Detect which cell encompasses the target text, then output its [x, y] center coordinate. 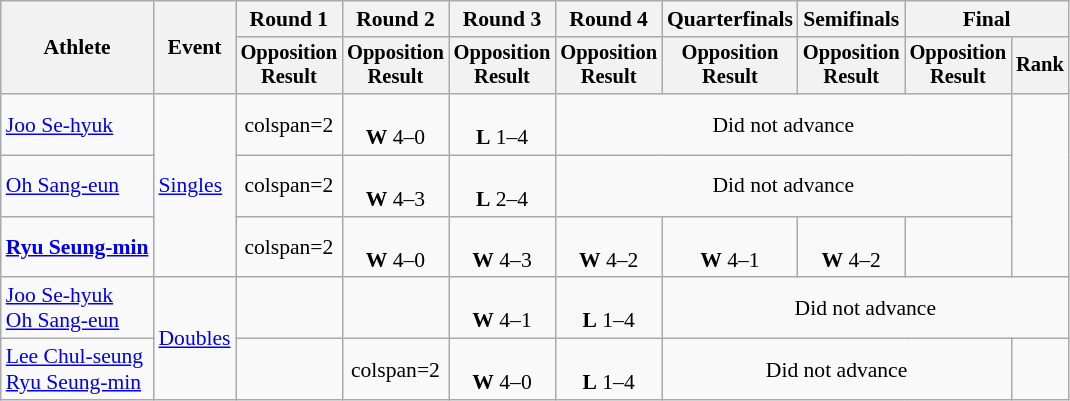
Joo Se-hyukOh Sang-eun [78, 308]
Semifinals [852, 19]
Lee Chul-seungRyu Seung-min [78, 370]
Athlete [78, 48]
Quarterfinals [730, 19]
Ryu Seung-min [78, 248]
Oh Sang-eun [78, 186]
Event [194, 48]
Final [987, 19]
L 2–4 [502, 186]
Round 3 [502, 19]
Round 4 [608, 19]
Round 2 [396, 19]
Joo Se-hyuk [78, 124]
Round 1 [290, 19]
Doubles [194, 339]
Singles [194, 186]
Rank [1040, 66]
